Pinpoint the cell where the given text exists, returning its (X, Y) midpoint coordinate. 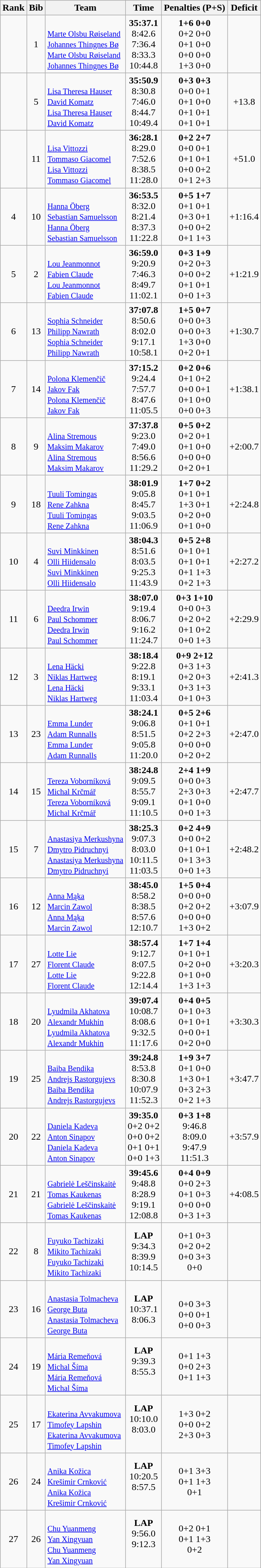
Rank (13, 8)
LAP10:20.58:57.5 (144, 1481)
+4:08.5 (244, 1194)
Emma LunderAdam RunnallsEmma LunderAdam Runnalls (85, 734)
+3:30.3 (244, 1022)
36:53.58:32.08:21.48:37.311:22.8 (144, 217)
Lotte LieFlorent ClaudeLotte LieFlorent Claude (85, 964)
Suvi MinkkinenOlli HiidensaloSuvi MinkkinenOlli Hiidensalo (85, 561)
+2:47.0 (244, 734)
38:04.38:51.68:03.59:25.311:43.9 (144, 561)
0+5 2+80+1 0+10+1 0+10+1 1+30+2 1+3 (194, 561)
1+6 0+00+2 0+00+1 0+00+0 0+01+3 0+0 (194, 44)
35:37.18:42.67:36.48:33.310:44.8 (144, 44)
Deficit (244, 8)
3 (36, 677)
+1:30.7 (244, 331)
+3:57.9 (244, 1137)
+2:27.2 (244, 561)
0+4 0+50+1 0+30+1 0+10+0 0+10+2 0+0 (194, 1022)
0+3 1+90+2 0+30+0 0+20+1 0+10+0 1+3 (194, 274)
LAP9:39.38:55.3 (144, 1366)
0+3 0+30+0 0+10+1 0+00+1 0+10+1 0+1 (194, 102)
37:07.88:50.68:02.09:17.110:58.1 (144, 331)
39:24.88:53.88:30.810:07.911:52.3 (144, 1079)
0+1 3+30+1 1+30+1 (194, 1481)
Daniela KadevaAnton SinapovDaniela KadevaAnton Sinapov (85, 1137)
36:28.18:29.07:52.68:38.511:28.0 (144, 159)
35:50.98:30.87:46.08:44.710:49.4 (144, 102)
Tereza VoborníkováMichal KrčmářTereza VoborníkováMichal Krčmář (85, 792)
39:45.69:48.88:28.99:19.112:08.8 (144, 1194)
38:57.49:12.78:07.59:22.812:14.4 (144, 964)
0+1 0+30+2 0+20+0 3+30+0 (194, 1251)
1 (36, 44)
+2:48.2 (244, 849)
0+1 1+30+0 2+30+1 1+3 (194, 1366)
0+3 1+89:46.88:09.09:47.911:51.3 (194, 1137)
Deedra IrwinPaul SchommerDeedra IrwinPaul Schommer (85, 619)
38:18.49:22.88:19.19:33.111:03.4 (144, 677)
Mária RemeňováMichal ŠímaMária RemeňováMichal Šíma (85, 1366)
39:07.410:08.78:08.69:32.511:17.6 (144, 1022)
1+5 0+40+0 0+00+2 0+20+0 0+01+3 0+2 (194, 907)
Lisa Theresa HauserDavid KomatzLisa Theresa HauserDavid Komatz (85, 102)
Time (144, 8)
0+2 4+90+0 0+20+1 0+10+1 3+30+0 1+3 (194, 849)
+3:20.3 (244, 964)
LAP10:10.08:03.0 (144, 1424)
Team (85, 8)
Gabrielė LeščinskaitėTomas KaukenasGabrielė LeščinskaitėTomas Kaukenas (85, 1194)
Lena HäckiNiklas HartwegLena HäckiNiklas Hartweg (85, 677)
0+5 0+20+2 0+10+1 0+00+0 0+00+2 0+1 (194, 446)
1+7 0+20+1 0+11+3 0+10+2 0+00+1 0+0 (194, 504)
39:35.00+2 0+20+0 0+20+1 0+10+0 1+3 (144, 1137)
+1:38.1 (244, 389)
Fuyuko TachizakiMikito TachizakiFuyuko TachizakiMikito Tachizaki (85, 1251)
Chu YuanmengYan XingyuanChu YuanmengYan Xingyuan (85, 1539)
Anastasia TolmachevaGeorge ButaAnastasia TolmachevaGeorge Buta (85, 1309)
Anna MąkaMarcin ZawolAnna MąkaMarcin Zawol (85, 907)
38:45.08:58.28:38.58:57.612:10.7 (144, 907)
+51.0 (244, 159)
0+4 0+90+0 2+30+1 0+30+0 0+00+3 1+3 (194, 1194)
Lyudmila AkhatovaAlexandr MukhinLyudmila AkhatovaAlexandr Mukhin (85, 1022)
+2:47.7 (244, 792)
0+5 2+60+1 0+10+2 2+30+0 0+00+2 0+2 (194, 734)
0+0 3+30+0 0+10+0 0+3 (194, 1309)
LAP9:34.38:39.910:14.5 (144, 1251)
0+2 0+10+1 1+30+2 (194, 1539)
Ekaterina AvvakumovaTimofey LapshinEkaterina AvvakumovaTimofey Lapshin (85, 1424)
+3:47.7 (244, 1079)
LAP9:56.09:12.3 (144, 1539)
+3:07.9 (244, 907)
38:24.89:09.58:55.79:09.111:10.5 (144, 792)
0+3 1+100+0 0+30+2 0+20+1 0+20+0 1+3 (194, 619)
1+9 3+70+1 0+01+3 0+10+3 2+30+2 1+3 (194, 1079)
1+7 1+40+1 0+10+2 0+00+1 0+01+3 1+3 (194, 964)
38:25.39:07.38:03.010:11.511:03.5 (144, 849)
37:15.29:24.47:57.78:47.611:05.5 (144, 389)
Alina StremousMaksim MakarovAlina StremousMaksim Makarov (85, 446)
LAP10:37.18:06.3 (144, 1309)
Lisa VittozziTommaso GiacomelLisa VittozziTommaso Giacomel (85, 159)
Hanna ÖbergSebastian SamuelssonHanna ÖbergSebastian Samuelsson (85, 217)
0+2 0+60+1 0+20+0 0+10+1 0+00+0 0+3 (194, 389)
+2:00.7 (244, 446)
Baiba BendikaAndrejs RastorgujevsBaiba BendikaAndrejs Rastorgujevs (85, 1079)
+1:16.4 (244, 217)
Anika KožicaKrešimir CrnkovićAnika KožicaKrešimir Crnković (85, 1481)
2+4 1+90+0 0+32+3 0+30+1 0+00+0 1+3 (194, 792)
0+5 1+70+1 0+10+3 0+10+0 0+20+1 1+3 (194, 217)
1+5 0+70+0 0+30+0 0+31+3 0+00+2 0+1 (194, 331)
38:01.99:05.88:45.79:03.511:06.9 (144, 504)
36:59.09:20.97:46.38:49.711:02.1 (144, 274)
Sophia SchneiderPhilipp NawrathSophia SchneiderPhilipp Nawrath (85, 331)
0+9 2+120+3 1+30+2 0+30+3 1+30+1 0+3 (194, 677)
38:07.09:19.48:06.79:16.211:24.7 (144, 619)
2 (36, 274)
+1:21.9 (244, 274)
Penalties (P+S) (194, 8)
0+2 2+70+0 0+10+1 0+10+0 0+20+1 2+3 (194, 159)
Lou JeanmonnotFabien ClaudeLou JeanmonnotFabien Claude (85, 274)
Polona KlemenčičJakov FakPolona KlemenčičJakov Fak (85, 389)
+13.8 (244, 102)
Tuuli TomingasRene ZahknaTuuli TomingasRene Zahkna (85, 504)
+2:29.9 (244, 619)
Bib (36, 8)
Marte Olsbu RøiselandJohannes Thingnes BøMarte Olsbu RøiselandJohannes Thingnes Bø (85, 44)
+2:24.8 (244, 504)
1+3 0+20+0 0+22+3 0+3 (194, 1424)
+2:41.3 (244, 677)
37:37.89:23.07:49.08:56.611:29.2 (144, 446)
Anastasiya MerkushynaDmytro PidruchnyiAnastasiya MerkushynaDmytro Pidruchnyi (85, 849)
38:24.19:06.88:51.59:05.811:20.0 (144, 734)
